Find where the given text appears and provide that cell's center as [X, Y] coordinate. 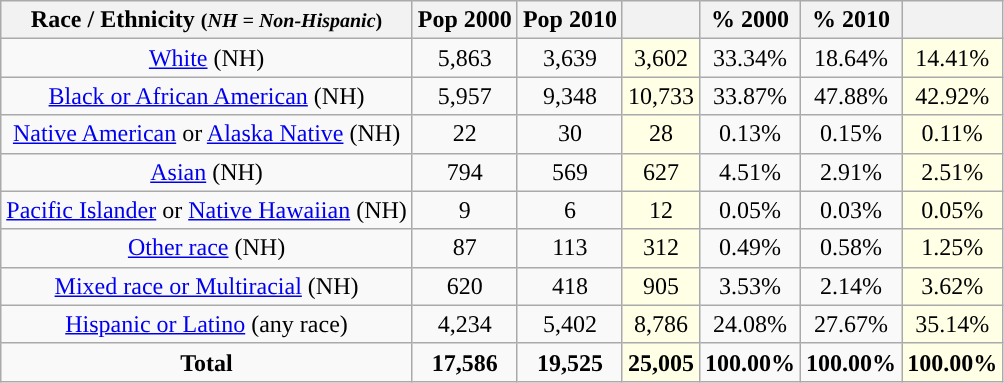
9,348 [570, 96]
22 [464, 134]
% 2010 [852, 20]
18.64% [852, 58]
35.14% [952, 324]
620 [464, 286]
0.03% [852, 210]
4.51% [750, 172]
418 [570, 286]
10,733 [660, 96]
3,602 [660, 58]
30 [570, 134]
1.25% [952, 248]
Pop 2000 [464, 20]
33.87% [750, 96]
0.11% [952, 134]
2.14% [852, 286]
2.91% [852, 172]
14.41% [952, 58]
Native American or Alaska Native (NH) [207, 134]
2.51% [952, 172]
905 [660, 286]
Hispanic or Latino (any race) [207, 324]
Pop 2010 [570, 20]
17,586 [464, 362]
33.34% [750, 58]
3.62% [952, 286]
Pacific Islander or Native Hawaiian (NH) [207, 210]
19,525 [570, 362]
4,234 [464, 324]
% 2000 [750, 20]
3.53% [750, 286]
42.92% [952, 96]
0.15% [852, 134]
3,639 [570, 58]
794 [464, 172]
6 [570, 210]
Total [207, 362]
9 [464, 210]
12 [660, 210]
113 [570, 248]
5,957 [464, 96]
Black or African American (NH) [207, 96]
5,863 [464, 58]
25,005 [660, 362]
Mixed race or Multiracial (NH) [207, 286]
24.08% [750, 324]
27.67% [852, 324]
47.88% [852, 96]
Other race (NH) [207, 248]
569 [570, 172]
312 [660, 248]
Race / Ethnicity (NH = Non-Hispanic) [207, 20]
87 [464, 248]
Asian (NH) [207, 172]
0.13% [750, 134]
0.58% [852, 248]
28 [660, 134]
0.49% [750, 248]
5,402 [570, 324]
8,786 [660, 324]
627 [660, 172]
White (NH) [207, 58]
